Provide the (X, Y) coordinate of the cell's center where the given text is located.  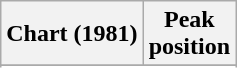
Chart (1981) (72, 34)
Peakposition (189, 34)
